Pinpoint the cell where the given text exists, returning its (x, y) midpoint coordinate. 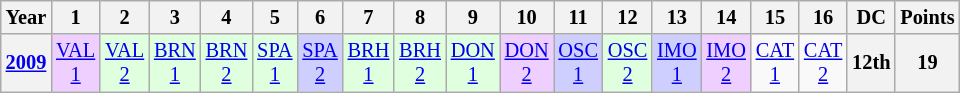
SPA2 (320, 63)
OSC2 (628, 63)
IMO1 (676, 63)
2009 (26, 63)
VAL1 (76, 63)
15 (775, 17)
12 (628, 17)
BRH1 (369, 63)
DON1 (473, 63)
Year (26, 17)
IMO2 (726, 63)
CAT1 (775, 63)
3 (175, 17)
11 (578, 17)
DON2 (527, 63)
4 (227, 17)
CAT2 (823, 63)
1 (76, 17)
6 (320, 17)
BRN2 (227, 63)
OSC1 (578, 63)
Points (927, 17)
9 (473, 17)
BRH2 (420, 63)
VAL2 (124, 63)
10 (527, 17)
BRN1 (175, 63)
8 (420, 17)
19 (927, 63)
12th (871, 63)
14 (726, 17)
2 (124, 17)
16 (823, 17)
SPA1 (274, 63)
13 (676, 17)
7 (369, 17)
5 (274, 17)
DC (871, 17)
